Capture the cell that displays the provided text and extract its (x, y) central coordinate. 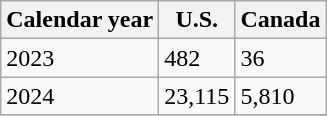
23,115 (197, 96)
U.S. (197, 20)
Canada (280, 20)
Calendar year (80, 20)
5,810 (280, 96)
2024 (80, 96)
482 (197, 58)
36 (280, 58)
2023 (80, 58)
